From the cell containing the given text, extract its center point as (x, y) coordinate. 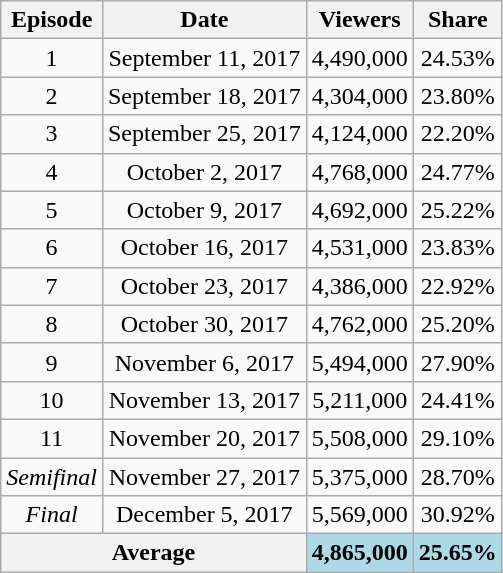
4,865,000 (360, 553)
5,375,000 (360, 477)
22.20% (458, 134)
Date (204, 20)
8 (52, 324)
4 (52, 172)
November 20, 2017 (204, 438)
September 11, 2017 (204, 58)
27.90% (458, 362)
5,508,000 (360, 438)
4,531,000 (360, 248)
5,494,000 (360, 362)
October 16, 2017 (204, 248)
5,211,000 (360, 400)
4,768,000 (360, 172)
4,692,000 (360, 210)
November 13, 2017 (204, 400)
November 6, 2017 (204, 362)
29.10% (458, 438)
9 (52, 362)
3 (52, 134)
28.70% (458, 477)
4,490,000 (360, 58)
25.65% (458, 553)
30.92% (458, 515)
2 (52, 96)
4,124,000 (360, 134)
10 (52, 400)
Semifinal (52, 477)
September 18, 2017 (204, 96)
October 9, 2017 (204, 210)
December 5, 2017 (204, 515)
October 23, 2017 (204, 286)
7 (52, 286)
Share (458, 20)
23.83% (458, 248)
October 30, 2017 (204, 324)
25.22% (458, 210)
5 (52, 210)
September 25, 2017 (204, 134)
24.77% (458, 172)
Final (52, 515)
1 (52, 58)
24.53% (458, 58)
Episode (52, 20)
Viewers (360, 20)
4,762,000 (360, 324)
24.41% (458, 400)
23.80% (458, 96)
Average (154, 553)
6 (52, 248)
November 27, 2017 (204, 477)
22.92% (458, 286)
11 (52, 438)
4,304,000 (360, 96)
4,386,000 (360, 286)
25.20% (458, 324)
October 2, 2017 (204, 172)
5,569,000 (360, 515)
